Search for the cell housing the specified text and yield its [X, Y] center coordinate. 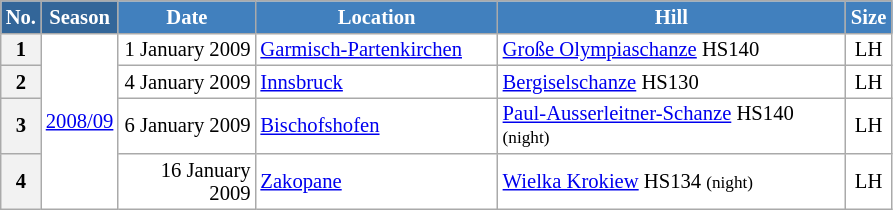
16 January 2009 [186, 182]
Garmisch-Partenkirchen [376, 49]
6 January 2009 [186, 125]
Date [186, 16]
Paul-Ausserleitner-Schanze HS140 (night) [672, 125]
3 [21, 125]
Hill [672, 16]
2 [21, 81]
Season [80, 16]
1 January 2009 [186, 49]
1 [21, 49]
Innsbruck [376, 81]
Große Olympiaschanze HS140 [672, 49]
Size [868, 16]
No. [21, 16]
2008/09 [80, 121]
Location [376, 16]
Zakopane [376, 182]
4 January 2009 [186, 81]
Wielka Krokiew HS134 (night) [672, 182]
4 [21, 182]
Bergiselschanze HS130 [672, 81]
Bischofshofen [376, 125]
